Identify which cell holds the provided text, then report its (X, Y) central coordinate. 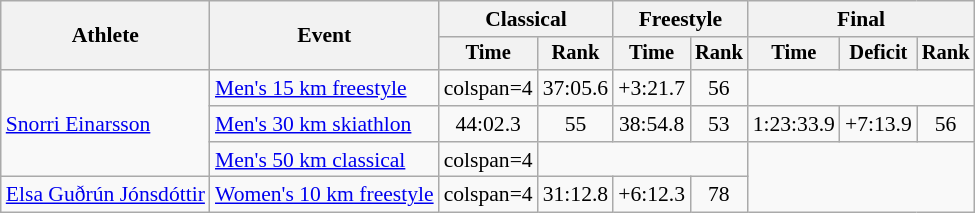
Men's 30 km skiathlon (324, 124)
Women's 10 km freestyle (324, 195)
Men's 15 km freestyle (324, 88)
Classical (526, 19)
1:23:33.9 (794, 124)
+6:12.3 (652, 195)
38:54.8 (652, 124)
44:02.3 (488, 124)
Athlete (106, 36)
53 (719, 124)
31:12.8 (576, 195)
Event (324, 36)
Freestyle (680, 19)
37:05.6 (576, 88)
Deficit (878, 54)
Elsa Guðrún Jónsdóttir (106, 195)
+3:21.7 (652, 88)
Men's 50 km classical (324, 160)
Snorri Einarsson (106, 124)
55 (576, 124)
78 (719, 195)
+7:13.9 (878, 124)
Final (862, 19)
